Extract the [X, Y] coordinate from the center of the cell holding the provided text.  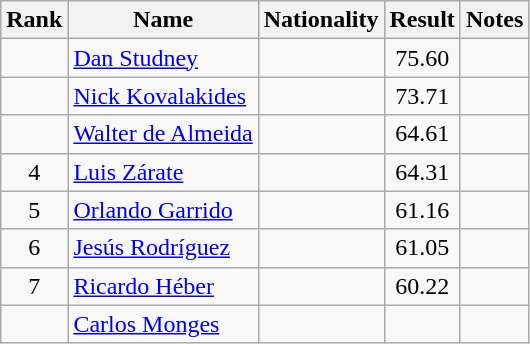
7 [34, 286]
Walter de Almeida [163, 134]
61.05 [422, 248]
Rank [34, 20]
Jesús Rodríguez [163, 248]
61.16 [422, 210]
73.71 [422, 96]
64.61 [422, 134]
5 [34, 210]
Nick Kovalakides [163, 96]
6 [34, 248]
Notes [494, 20]
Name [163, 20]
Ricardo Héber [163, 286]
Carlos Monges [163, 324]
64.31 [422, 172]
75.60 [422, 58]
Result [422, 20]
Nationality [321, 20]
Dan Studney [163, 58]
Orlando Garrido [163, 210]
4 [34, 172]
60.22 [422, 286]
Luis Zárate [163, 172]
